Pinpoint the cell where the given text exists, returning its [X, Y] midpoint coordinate. 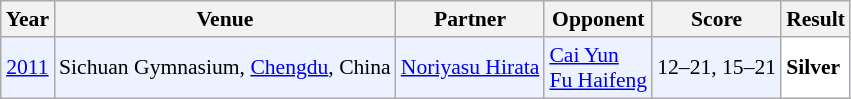
Silver [816, 68]
Year [28, 19]
Opponent [598, 19]
Cai Yun Fu Haifeng [598, 68]
2011 [28, 68]
Venue [225, 19]
Sichuan Gymnasium, Chengdu, China [225, 68]
Score [716, 19]
12–21, 15–21 [716, 68]
Noriyasu Hirata [470, 68]
Partner [470, 19]
Result [816, 19]
